Determine the (X, Y) coordinate at the center of the cell enclosing the given text.  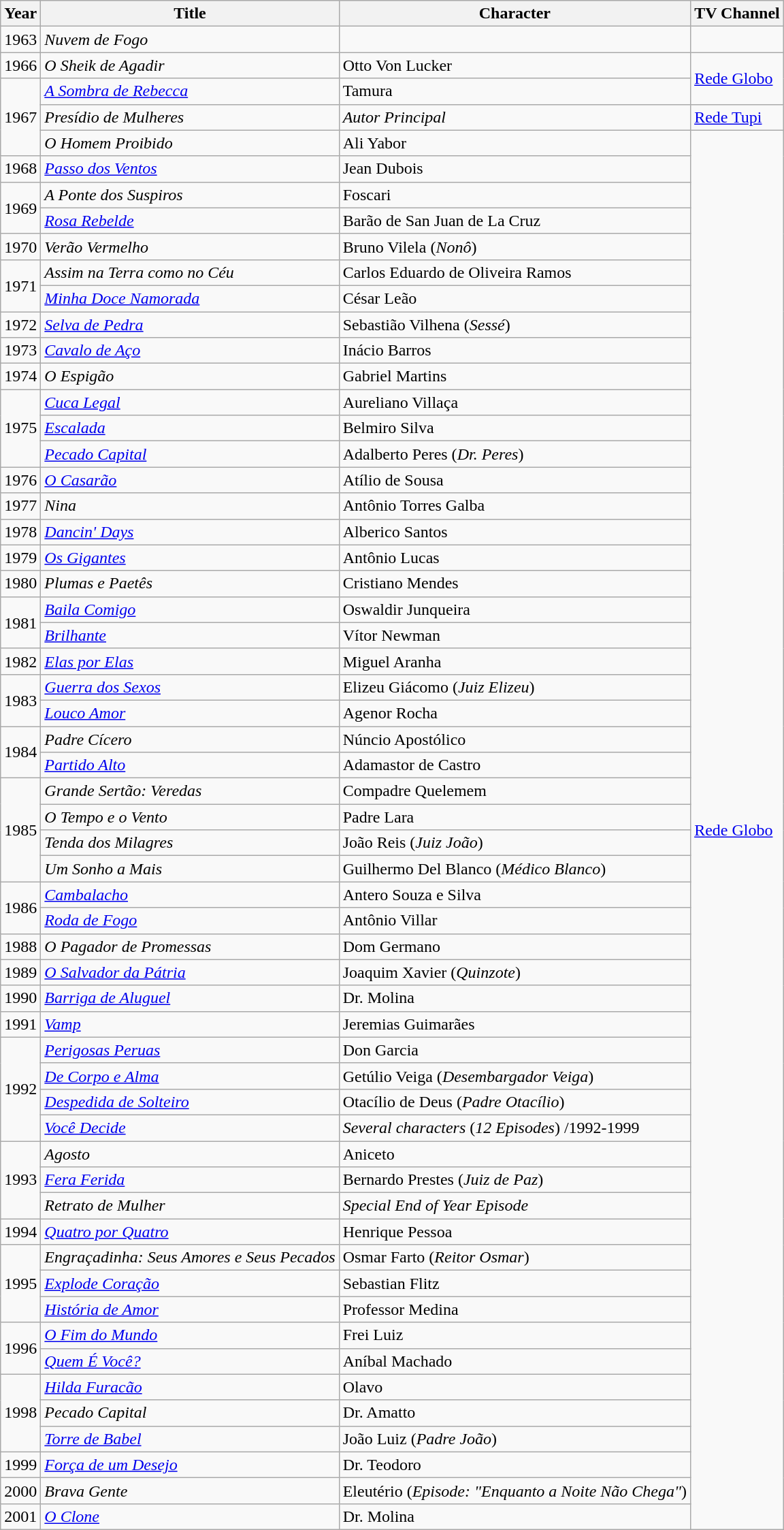
Oswaldir Junqueira (514, 609)
Getúlio Veiga (Desembargador Veiga) (514, 1076)
Fera Ferida (190, 1180)
1992 (20, 1089)
Ali Yabor (514, 143)
Otto Von Lucker (514, 65)
Year (20, 14)
Agosto (190, 1154)
Elizeu Giácomo (Juiz Elizeu) (514, 687)
Cuca Legal (190, 402)
Adalberto Peres (Dr. Peres) (514, 454)
Um Sonho a Mais (190, 869)
Foscari (514, 195)
1991 (20, 1024)
Engraçadinha: Seus Amores e Seus Pecados (190, 1258)
Osmar Farto (Reitor Osmar) (514, 1258)
Assim na Terra como no Céu (190, 272)
Antônio Lucas (514, 558)
Brilhante (190, 635)
Agenor Rocha (514, 713)
Alberico Santos (514, 532)
1980 (20, 584)
O Homem Proibido (190, 143)
Retrato de Mulher (190, 1206)
1989 (20, 972)
Guilhermo Del Blanco (Médico Blanco) (514, 869)
Cambalacho (190, 895)
Quatro por Quatro (190, 1232)
1981 (20, 622)
Dr. Amatto (514, 1413)
TV Channel (738, 14)
Several characters (12 Episodes) /1992-1999 (514, 1128)
Nuvem de Fogo (190, 39)
História de Amor (190, 1309)
Dr. Teodoro (514, 1465)
1986 (20, 908)
Atílio de Sousa (514, 480)
Louco Amor (190, 713)
Gabriel Martins (514, 377)
Otacílio de Deus (Padre Otacílio) (514, 1102)
Sebastião Vilhena (Sessé) (514, 325)
O Pagador de Promessas (190, 946)
1971 (20, 285)
Autor Principal (514, 117)
O Casarão (190, 480)
Eleutério (Episode: "Enquanto a Noite Não Chega") (514, 1491)
1969 (20, 208)
Hilda Furacão (190, 1387)
1983 (20, 700)
Henrique Pessoa (514, 1232)
2000 (20, 1491)
O Clone (190, 1516)
Os Gigantes (190, 558)
1995 (20, 1284)
Tamura (514, 91)
Vamp (190, 1024)
Carlos Eduardo de Oliveira Ramos (514, 272)
Title (190, 14)
Rosa Rebelde (190, 221)
1996 (20, 1348)
1990 (20, 998)
1976 (20, 480)
A Sombra de Rebecca (190, 91)
2001 (20, 1516)
Brava Gente (190, 1491)
Despedida de Solteiro (190, 1102)
1998 (20, 1413)
Sebastian Flitz (514, 1284)
1975 (20, 428)
Força de um Desejo (190, 1465)
1972 (20, 325)
1974 (20, 377)
Baila Comigo (190, 609)
O Salvador da Pátria (190, 972)
Elas por Elas (190, 661)
Grande Sertão: Veredas (190, 791)
De Corpo e Alma (190, 1076)
Professor Medina (514, 1309)
Partido Alto (190, 765)
Aniceto (514, 1154)
Escalada (190, 428)
Minha Doce Namorada (190, 298)
1985 (20, 830)
Roda de Fogo (190, 921)
1977 (20, 506)
Antero Souza e Silva (514, 895)
Barriga de Aluguel (190, 998)
Olavo (514, 1387)
Padre Cícero (190, 739)
A Ponte dos Suspiros (190, 195)
César Leão (514, 298)
Jeremias Guimarães (514, 1024)
O Espigão (190, 377)
Don Garcia (514, 1050)
Presídio de Mulheres (190, 117)
Verão Vermelho (190, 246)
Belmiro Silva (514, 428)
Antônio Torres Galba (514, 506)
Antônio Villar (514, 921)
1963 (20, 39)
1970 (20, 246)
1967 (20, 117)
Joaquim Xavier (Quinzote) (514, 972)
Vítor Newman (514, 635)
João Luiz (Padre João) (514, 1439)
Bruno Vilela (Nonô) (514, 246)
Nina (190, 506)
Jean Dubois (514, 169)
O Sheik de Agadir (190, 65)
Quem É Você? (190, 1361)
1973 (20, 351)
Frei Luiz (514, 1335)
Barão de San Juan de La Cruz (514, 221)
Aníbal Machado (514, 1361)
Padre Lara (514, 817)
Selva de Pedra (190, 325)
Dancin' Days (190, 532)
Miguel Aranha (514, 661)
Compadre Quelemem (514, 791)
Torre de Babel (190, 1439)
1993 (20, 1180)
Tenda dos Milagres (190, 843)
O Fim do Mundo (190, 1335)
Perigosas Peruas (190, 1050)
Special End of Year Episode (514, 1206)
1978 (20, 532)
Character (514, 14)
1966 (20, 65)
Guerra dos Sexos (190, 687)
Cristiano Mendes (514, 584)
Dom Germano (514, 946)
Bernardo Prestes (Juiz de Paz) (514, 1180)
1982 (20, 661)
1999 (20, 1465)
1994 (20, 1232)
Plumas e Paetês (190, 584)
1984 (20, 752)
Explode Coração (190, 1284)
Aureliano Villaça (514, 402)
João Reis (Juiz João) (514, 843)
Rede Tupi (738, 117)
Você Decide (190, 1128)
1988 (20, 946)
Adamastor de Castro (514, 765)
1979 (20, 558)
O Tempo e o Vento (190, 817)
Inácio Barros (514, 351)
1968 (20, 169)
Cavalo de Aço (190, 351)
Passo dos Ventos (190, 169)
Núncio Apostólico (514, 739)
